For the text-containing cell, return its midpoint in (X, Y) coordinate format. 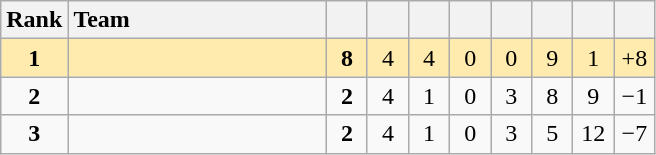
+8 (634, 58)
−1 (634, 96)
Team (198, 20)
−7 (634, 134)
5 (552, 134)
Rank (34, 20)
12 (594, 134)
